Search for the cell housing the specified text and yield its (X, Y) center coordinate. 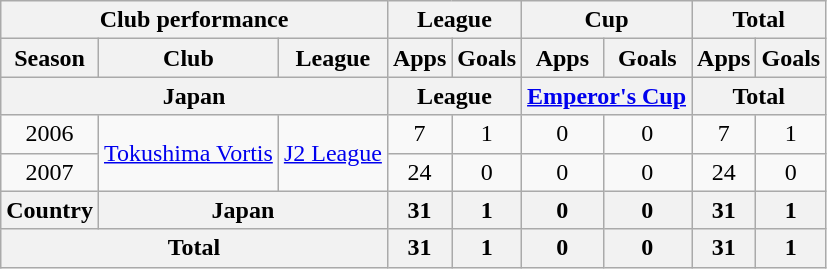
Tokushima Vortis (188, 153)
Emperor's Cup (607, 96)
J2 League (332, 153)
Club performance (194, 20)
Cup (607, 20)
2007 (50, 172)
Country (50, 210)
Club (188, 58)
2006 (50, 134)
Season (50, 58)
